Locate the cell with the specified text and output its (X, Y) center coordinate. 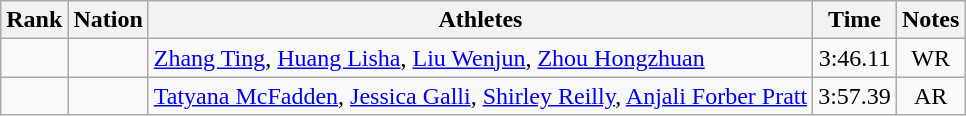
3:57.39 (855, 96)
WR (930, 58)
Rank (34, 20)
Athletes (480, 20)
Tatyana McFadden, Jessica Galli, Shirley Reilly, Anjali Forber Pratt (480, 96)
Zhang Ting, Huang Lisha, Liu Wenjun, Zhou Hongzhuan (480, 58)
Nation (108, 20)
Notes (930, 20)
3:46.11 (855, 58)
AR (930, 96)
Time (855, 20)
